Determine the (x, y) coordinate at the center of the cell enclosing the given text.  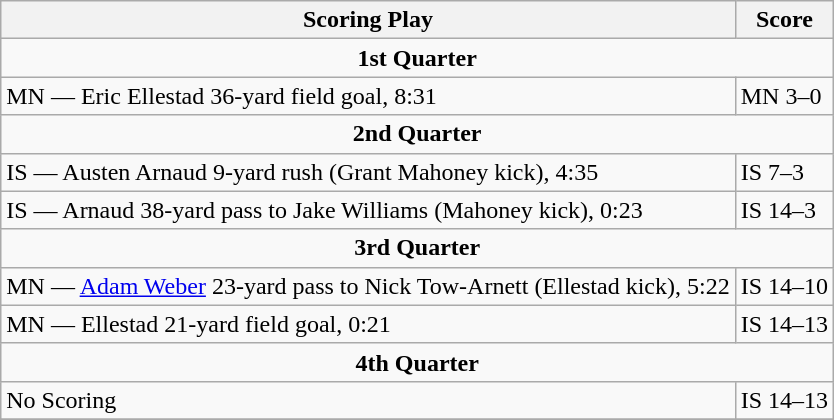
1st Quarter (418, 58)
IS 14–3 (784, 210)
IS — Austen Arnaud 9-yard rush (Grant Mahoney kick), 4:35 (368, 172)
IS — Arnaud 38-yard pass to Jake Williams (Mahoney kick), 0:23 (368, 210)
4th Quarter (418, 362)
IS 7–3 (784, 172)
Score (784, 20)
MN 3–0 (784, 96)
3rd Quarter (418, 248)
IS 14–10 (784, 286)
MN — Eric Ellestad 36-yard field goal, 8:31 (368, 96)
2nd Quarter (418, 134)
No Scoring (368, 400)
MN — Adam Weber 23-yard pass to Nick Tow-Arnett (Ellestad kick), 5:22 (368, 286)
Scoring Play (368, 20)
MN — Ellestad 21-yard field goal, 0:21 (368, 324)
